Determine the (X, Y) coordinate at the center of the cell enclosing the given text.  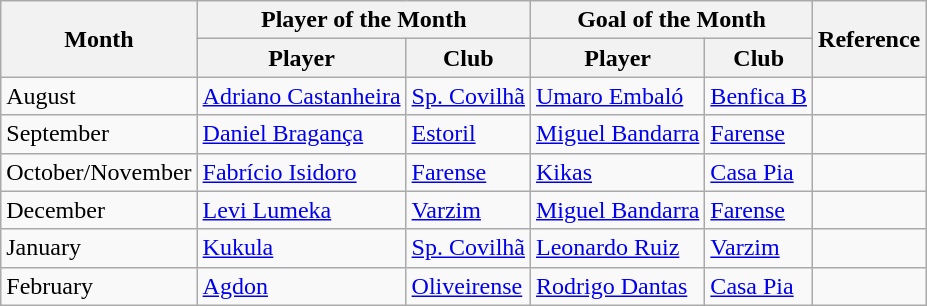
January (99, 248)
Player of the Month (364, 20)
Benfica B (759, 96)
Month (99, 39)
February (99, 286)
Agdon (302, 286)
Leonardo Ruiz (617, 248)
September (99, 134)
Reference (870, 39)
October/November (99, 172)
December (99, 210)
Levi Lumeka (302, 210)
Fabrício Isidoro (302, 172)
Estoril (468, 134)
Oliveirense (468, 286)
Adriano Castanheira (302, 96)
Kikas (617, 172)
Kukula (302, 248)
Goal of the Month (671, 20)
Rodrigo Dantas (617, 286)
August (99, 96)
Daniel Bragança (302, 134)
Umaro Embaló (617, 96)
